Determine the [x, y] coordinate at the center of the cell enclosing the given text.  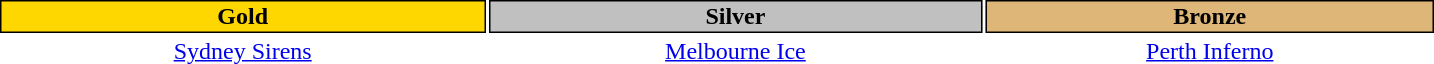
Silver [735, 16]
Gold [242, 16]
Bronze [1210, 16]
